Detect which cell encompasses the target text, then output its [X, Y] center coordinate. 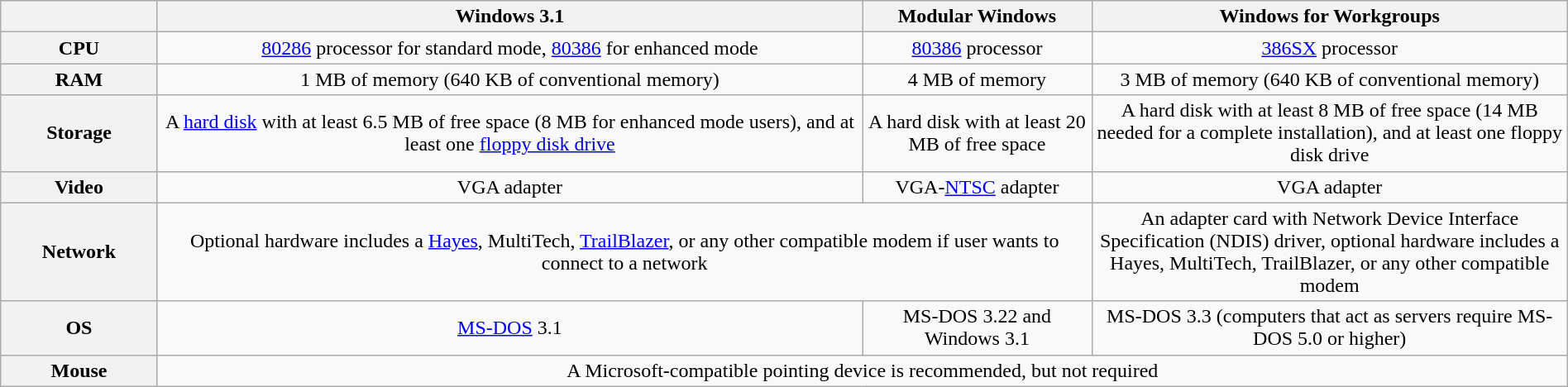
Network [79, 251]
Windows for Workgroups [1330, 17]
VGA-NTSC adapter [978, 187]
Video [79, 187]
A hard disk with at least 20 MB of free space [978, 133]
Optional hardware includes a Hayes, MultiTech, TrailBlazer, or any other compatible modem if user wants to connect to a network [624, 251]
386SX processor [1330, 48]
CPU [79, 48]
80286 processor for standard mode, 80386 for enhanced mode [509, 48]
3 MB of memory (640 KB of conventional memory) [1330, 79]
A hard disk with at least 8 MB of free space (14 MB needed for a complete installation), and at least one floppy disk drive [1330, 133]
80386 processor [978, 48]
A Microsoft-compatible pointing device is recommended, but not required [862, 370]
Mouse [79, 370]
4 MB of memory [978, 79]
MS-DOS 3.1 [509, 327]
A hard disk with at least 6.5 MB of free space (8 MB for enhanced mode users), and at least one floppy disk drive [509, 133]
1 MB of memory (640 KB of conventional memory) [509, 79]
Modular Windows [978, 17]
MS-DOS 3.22 and Windows 3.1 [978, 327]
Storage [79, 133]
Windows 3.1 [509, 17]
MS-DOS 3.3 (computers that act as servers require MS-DOS 5.0 or higher) [1330, 327]
OS [79, 327]
RAM [79, 79]
